Pinpoint the cell where the given text exists, returning its [x, y] midpoint coordinate. 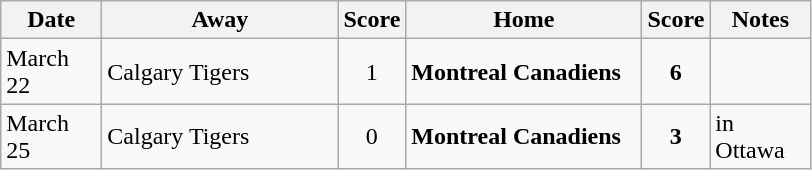
1 [372, 72]
6 [676, 72]
Away [220, 20]
March 25 [52, 136]
Notes [760, 20]
3 [676, 136]
Home [524, 20]
March 22 [52, 72]
0 [372, 136]
in Ottawa [760, 136]
Date [52, 20]
